Return the (x, y) coordinate for the center point of the cell that contains the specified text.  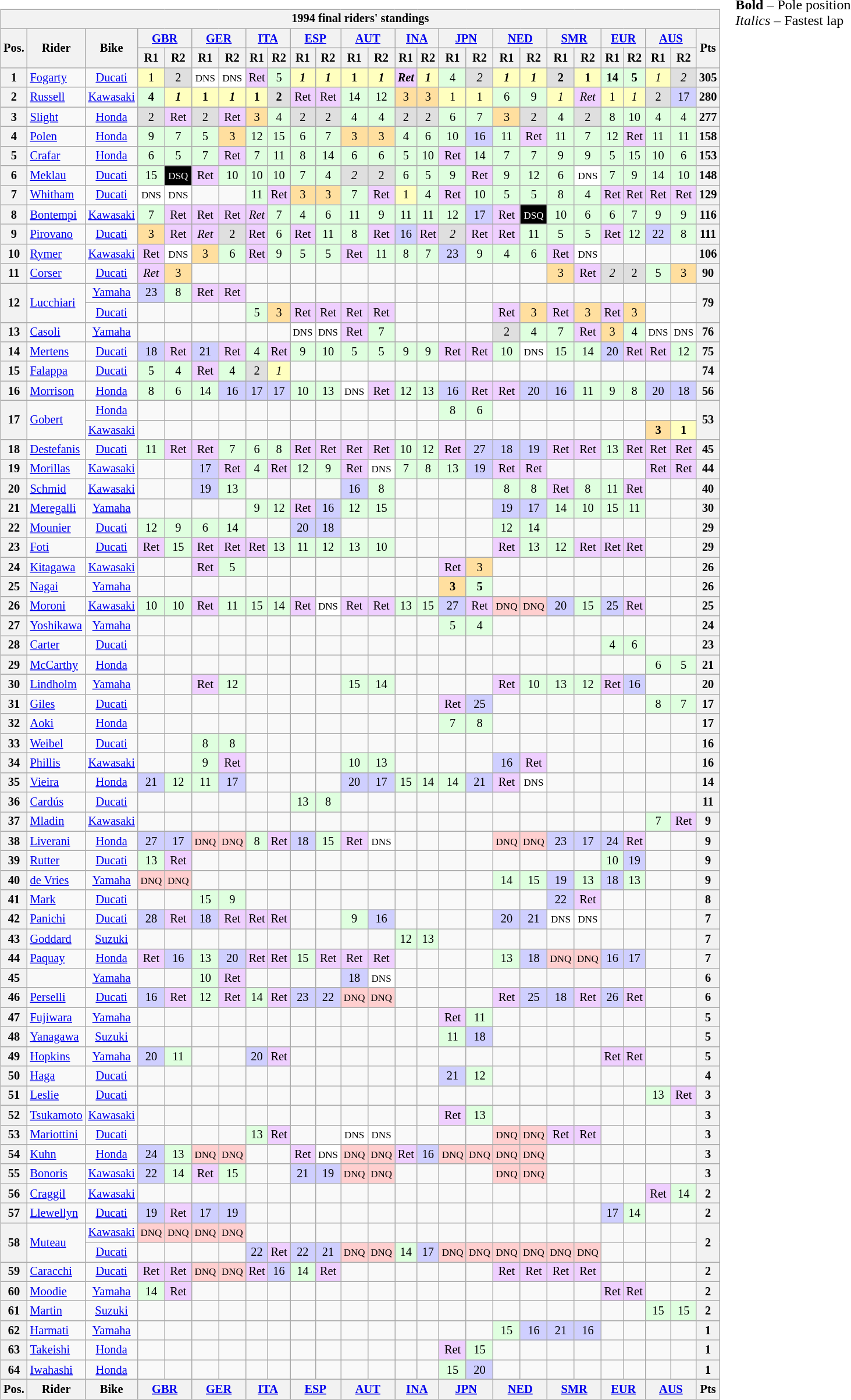
Llewellyn (56, 1213)
62 (14, 1331)
48 (14, 1037)
38 (14, 841)
Foti (56, 547)
32 (14, 724)
106 (708, 254)
59 (14, 1272)
Gobert (56, 420)
Polen (56, 137)
47 (14, 1017)
Fogarty (56, 78)
Pirovano (56, 234)
55 (14, 1174)
153 (708, 156)
Mark (56, 900)
Caracchi (56, 1272)
42 (14, 920)
Harmati (56, 1331)
Rymer (56, 254)
Craggil (56, 1194)
Mertens (56, 352)
54 (14, 1155)
Kitagawa (56, 567)
Hopkins (56, 1056)
Muteau (56, 1242)
Schmid (56, 489)
64 (14, 1370)
41 (14, 900)
Corser (56, 273)
Weibel (56, 743)
116 (708, 215)
36 (14, 802)
Morrison (56, 391)
Slight (56, 117)
Bontempi (56, 215)
90 (708, 273)
Paquay (56, 959)
31 (14, 704)
Giles (56, 704)
Casoli (56, 332)
75 (708, 352)
277 (708, 117)
Haga (56, 1076)
Lucchiari (56, 302)
76 (708, 332)
Bonoris (56, 1174)
Aoki (56, 724)
Cardús (56, 802)
de Vries (56, 881)
35 (14, 782)
Fujiwara (56, 1017)
Crafar (56, 156)
51 (14, 1096)
50 (14, 1076)
Phillis (56, 763)
Mladin (56, 822)
74 (708, 371)
Mounier (56, 528)
Vieira (56, 782)
Carter (56, 646)
43 (14, 939)
Takeishi (56, 1350)
Leslie (56, 1096)
39 (14, 861)
Meklau (56, 176)
Lindholm (56, 685)
Mariottini (56, 1135)
34 (14, 763)
148 (708, 176)
Yanagawa (56, 1037)
129 (708, 195)
49 (14, 1056)
61 (14, 1311)
63 (14, 1350)
Moroni (56, 606)
158 (708, 137)
60 (14, 1291)
305 (708, 78)
1994 final riders' standings (360, 19)
Panichi (56, 920)
Kuhn (56, 1155)
Perselli (56, 998)
Falappa (56, 371)
Moodie (56, 1291)
58 (14, 1242)
Martin (56, 1311)
Iwahashi (56, 1370)
Rutter (56, 861)
Meregalli (56, 508)
Russell (56, 97)
79 (708, 302)
37 (14, 822)
280 (708, 97)
111 (708, 234)
McCarthy (56, 665)
Tsukamoto (56, 1115)
52 (14, 1115)
46 (14, 998)
Nagai (56, 587)
33 (14, 743)
Yoshikawa (56, 626)
Morillas (56, 469)
Whitham (56, 195)
Goddard (56, 939)
Liverani (56, 841)
57 (14, 1213)
Destefanis (56, 450)
